Return [X, Y] of the center of cell containing provided text 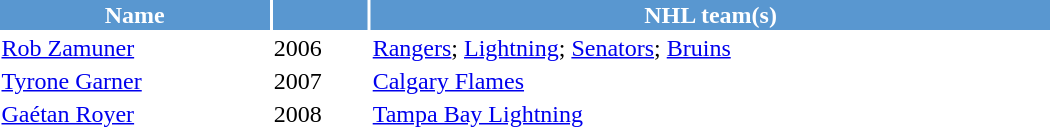
2007 [320, 81]
2006 [320, 48]
Tyrone Garner [134, 81]
Name [134, 15]
Rob Zamuner [134, 48]
Rangers; Lightning; Senators; Bruins [710, 48]
Calgary Flames [710, 81]
NHL team(s) [710, 15]
